Search for the cell housing the specified text and yield its [X, Y] center coordinate. 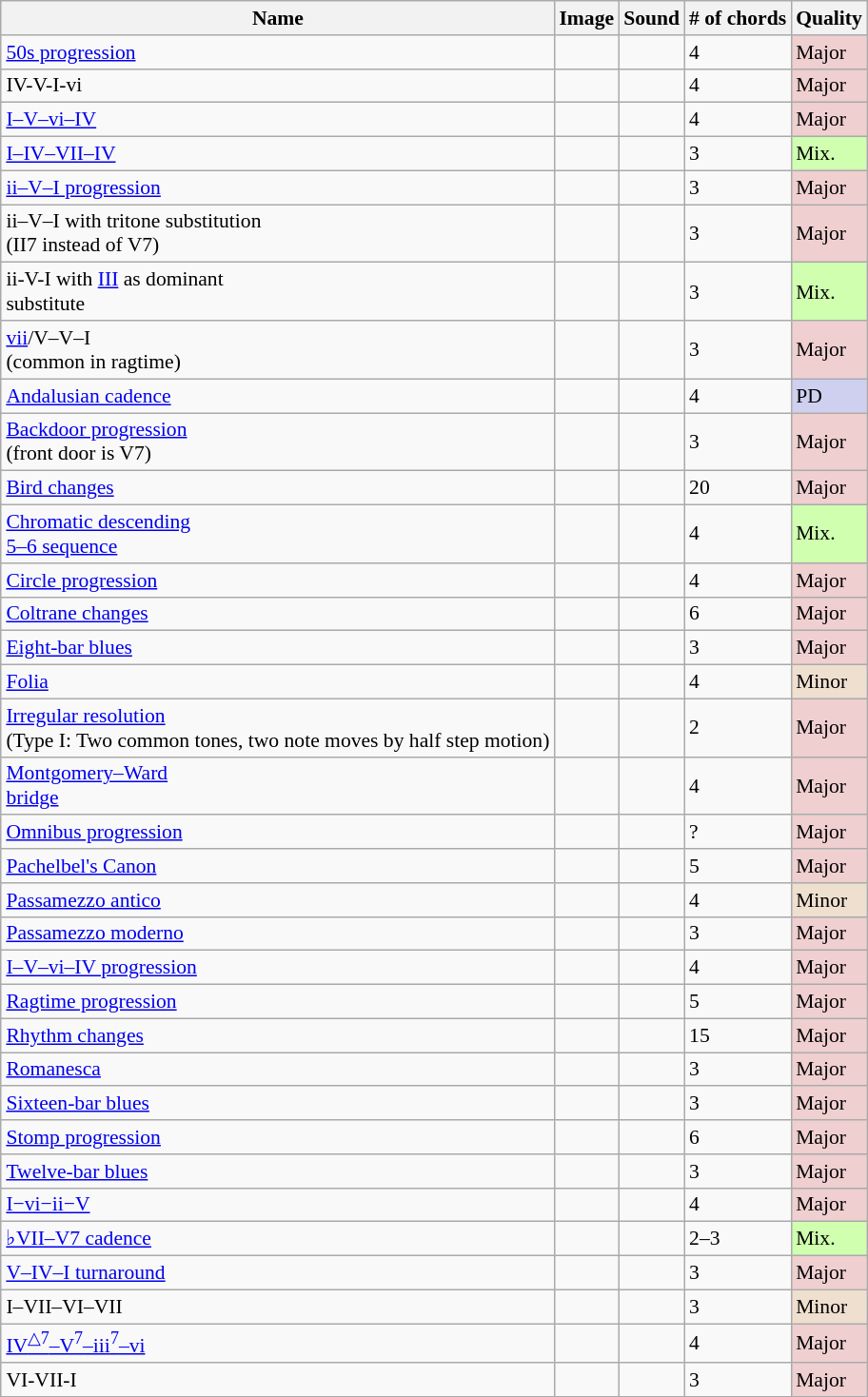
Chromatic descending 5–6 sequence [278, 533]
Sound [651, 18]
Omnibus progression [278, 832]
Sixteen-bar blues [278, 1103]
I–VII–VI–VII [278, 1307]
IV-V-I-vi [278, 86]
ii-V-I with III as dominant substitute [278, 291]
Montgomery–Ward bridge [278, 786]
I–V–vi–IV progression [278, 968]
Circle progression [278, 580]
50s progression [278, 51]
Coltrane changes [278, 614]
I–V–vi–IV [278, 120]
2 [738, 727]
Passamezzo moderno [278, 934]
20 [738, 488]
Romanesca [278, 1070]
Irregular resolution(Type I: Two common tones, two note moves by half step motion) [278, 727]
# of chords [738, 18]
Folia [278, 681]
ii–V–I with tritone substitution (II7 instead of V7) [278, 232]
V–IV–I turnaround [278, 1272]
♭VII–V7 cadence [278, 1239]
Name [278, 18]
ii–V–I progression [278, 187]
15 [738, 1035]
Andalusian cadence [278, 396]
I−vi−ii−V [278, 1205]
Image [586, 18]
VI-VII-I [278, 1380]
Bird changes [278, 488]
Ragtime progression [278, 1001]
Quality [829, 18]
Passamezzo antico [278, 899]
Twelve-bar blues [278, 1171]
vii/V–V–I(common in ragtime) [278, 350]
Stomp progression [278, 1137]
? [738, 832]
2–3 [738, 1239]
I–IV–VII–IV [278, 153]
Rhythm changes [278, 1035]
Pachelbel's Canon [278, 866]
Eight-bar blues [278, 648]
IV△7–V7–iii7–vi [278, 1342]
PD [829, 396]
Backdoor progression (front door is V7) [278, 442]
